Locate the cell with the specified text and output its [x, y] center coordinate. 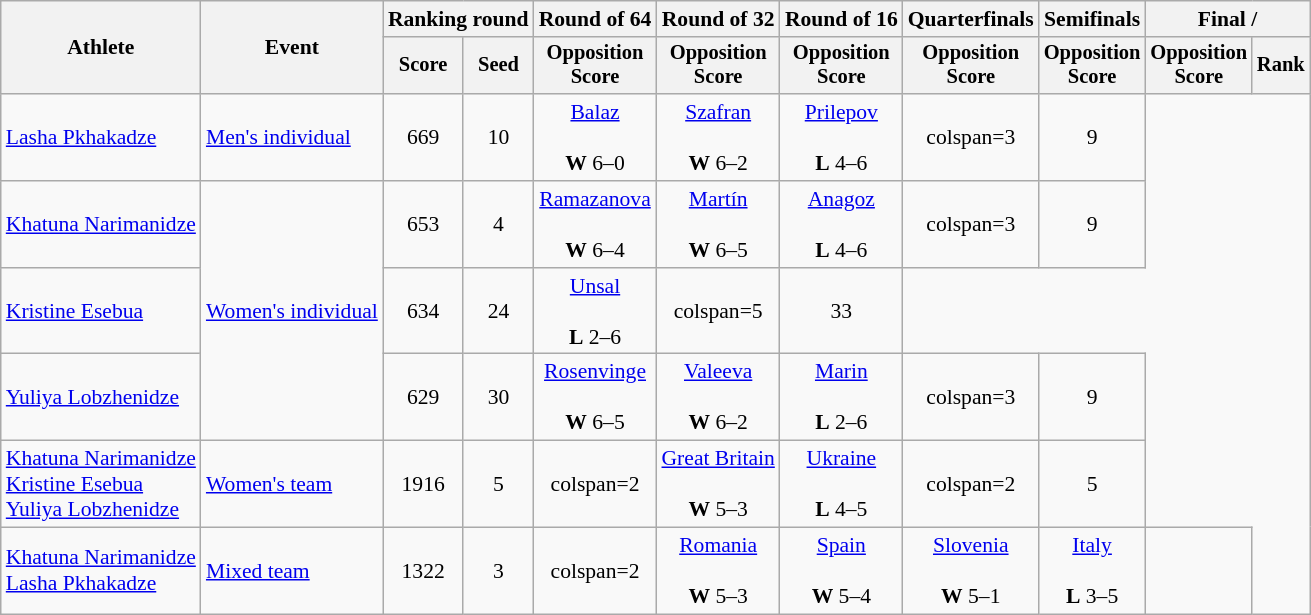
Round of 32 [718, 19]
Italy L 3–5 [1092, 572]
4 [498, 224]
1916 [424, 484]
BalazW 6–0 [596, 138]
Ranking round [458, 19]
Athlete [101, 48]
Great Britain W 5–3 [718, 484]
30 [498, 398]
Semifinals [1092, 19]
Khatuna Narimanidze [101, 224]
10 [498, 138]
Quarterfinals [971, 19]
Khatuna NarimanidzeLasha Pkhakadze [101, 572]
653 [424, 224]
Yuliya Lobzhenidze [101, 398]
SzafranW 6–2 [718, 138]
Men's individual [292, 138]
Event [292, 48]
Round of 64 [596, 19]
24 [498, 312]
Women's team [292, 484]
RosenvingeW 6–5 [596, 398]
629 [424, 398]
Lasha Pkhakadze [101, 138]
Khatuna NarimanidzeKristine EsebuaYuliya Lobzhenidze [101, 484]
Ukraine L 4–5 [842, 484]
Romania W 5–3 [718, 572]
Slovenia W 5–1 [971, 572]
Unsal L 2–6 [596, 312]
Mixed team [292, 572]
ValeevaW 6–2 [718, 398]
Women's individual [292, 311]
33 [842, 312]
Final / [1227, 19]
Anagoz L 4–6 [842, 224]
PrilepovL 4–6 [842, 138]
3 [498, 572]
Martín W 6–5 [718, 224]
Score [424, 66]
Rank [1281, 66]
1322 [424, 572]
colspan=5 [718, 312]
Seed [498, 66]
Spain W 5–4 [842, 572]
Ramazanova W 6–4 [596, 224]
Kristine Esebua [101, 312]
Marin L 2–6 [842, 398]
669 [424, 138]
634 [424, 312]
Round of 16 [842, 19]
